Output the (x, y) coordinate of the center of the cell containing the given text.  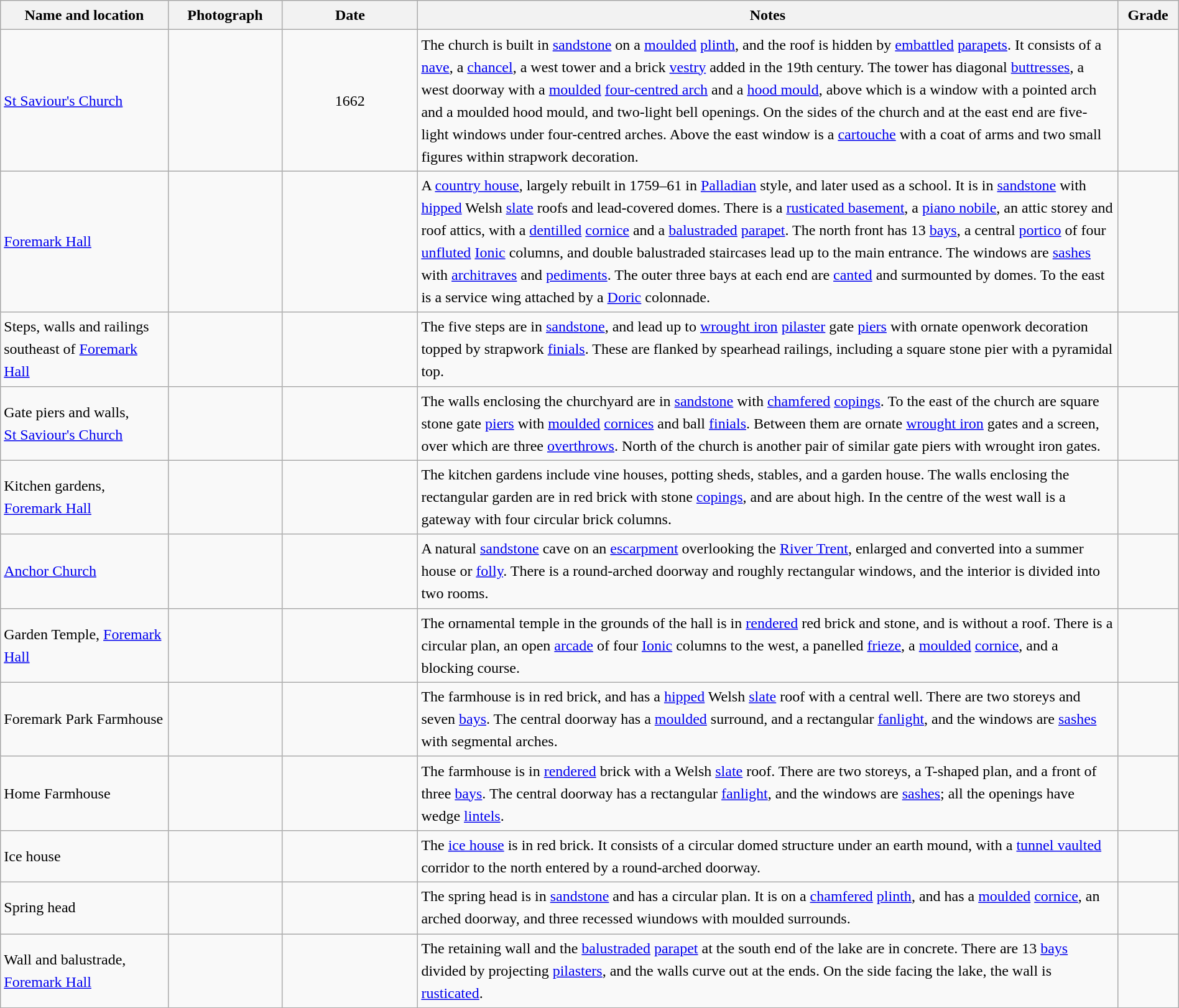
Wall and balustrade,Foremark Hall (85, 971)
Photograph (225, 15)
1662 (350, 101)
Notes (767, 15)
Kitchen gardens, Foremark Hall (85, 497)
Ice house (85, 856)
Grade (1148, 15)
Foremark Hall (85, 241)
Spring head (85, 908)
Garden Temple, Foremark Hall (85, 645)
Date (350, 15)
St Saviour's Church (85, 101)
Name and location (85, 15)
Home Farmhouse (85, 793)
Anchor Church (85, 571)
Steps, walls and railings southeast of Foremark Hall (85, 349)
Gate piers and walls,St Saviour's Church (85, 423)
Foremark Park Farmhouse (85, 719)
